Detect which cell encompasses the target text, then output its (X, Y) center coordinate. 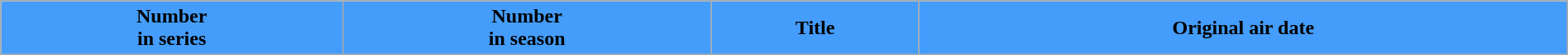
Numberin series (172, 28)
Original air date (1243, 28)
Title (815, 28)
Numberin season (526, 28)
